Find where the given text appears and provide that cell's center as [X, Y] coordinate. 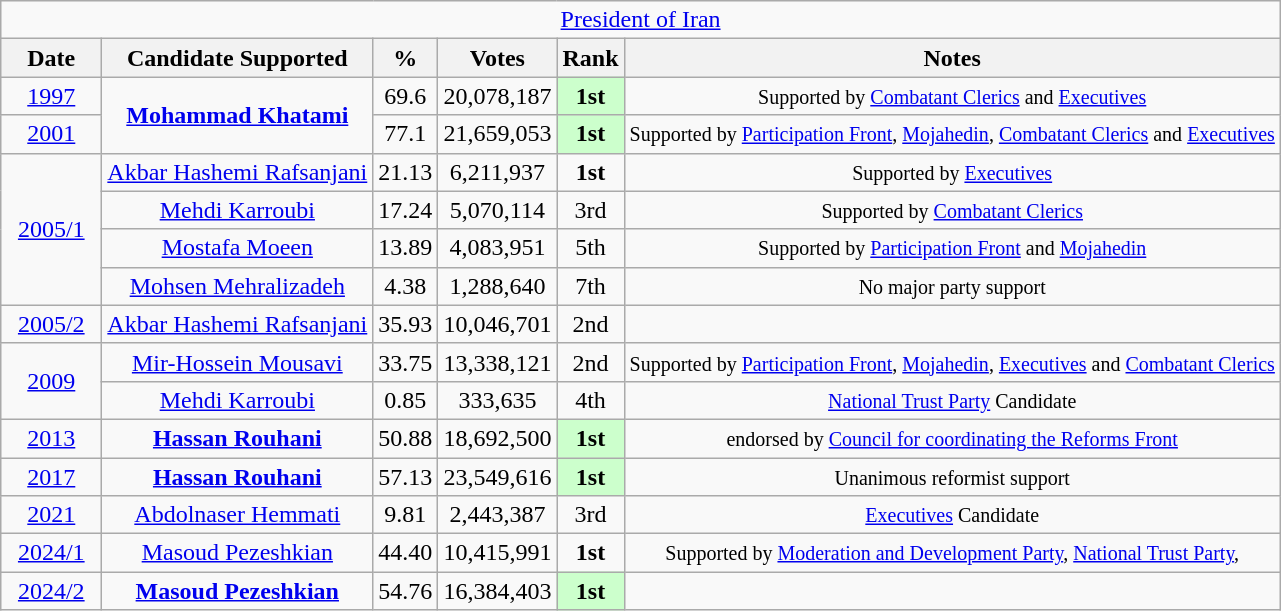
Votes [498, 58]
77.1 [406, 134]
No major party support [952, 286]
50.88 [406, 438]
endorsed by Council for coordinating the Reforms Front [952, 438]
National Trust Party Candidate [952, 400]
% [406, 58]
2001 [52, 134]
4.38 [406, 286]
57.13 [406, 477]
Mohsen Mehralizadeh [238, 286]
Mohammad Khatami [238, 115]
Supported by Participation Front, Mojahedin, Combatant Clerics and Executives [952, 134]
2024/1 [52, 553]
23,549,616 [498, 477]
1997 [52, 96]
6,211,937 [498, 172]
Supported by Participation Front and Mojahedin [952, 248]
Supported by Combatant Clerics and Executives [952, 96]
0.85 [406, 400]
2005/2 [52, 324]
2024/2 [52, 591]
35.93 [406, 324]
17.24 [406, 210]
4th [590, 400]
10,046,701 [498, 324]
21,659,053 [498, 134]
2005/1 [52, 229]
4,083,951 [498, 248]
33.75 [406, 362]
69.6 [406, 96]
18,692,500 [498, 438]
Unanimous reformist support [952, 477]
10,415,991 [498, 553]
13.89 [406, 248]
44.40 [406, 553]
2017 [52, 477]
Candidate Supported [238, 58]
2009 [52, 381]
Notes [952, 58]
2,443,387 [498, 515]
21.13 [406, 172]
Mostafa Moeen [238, 248]
5,070,114 [498, 210]
President of Iran [641, 20]
Rank [590, 58]
Supported by Participation Front, Mojahedin, Executives and Combatant Clerics [952, 362]
13,338,121 [498, 362]
Supported by Combatant Clerics [952, 210]
7th [590, 286]
Supported by Executives [952, 172]
5th [590, 248]
9.81 [406, 515]
20,078,187 [498, 96]
Date [52, 58]
1,288,640 [498, 286]
2013 [52, 438]
333,635 [498, 400]
Executives Candidate [952, 515]
Mir-Hossein Mousavi [238, 362]
Abdolnaser Hemmati [238, 515]
2021 [52, 515]
54.76 [406, 591]
Supported by Moderation and Development Party, National Trust Party, [952, 553]
16,384,403 [498, 591]
